Pinpoint the cell where the given text exists, returning its [X, Y] midpoint coordinate. 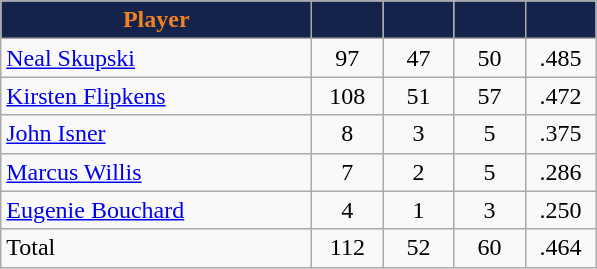
112 [348, 248]
Player [156, 20]
.250 [560, 210]
Eugenie Bouchard [156, 210]
60 [490, 248]
John Isner [156, 134]
52 [418, 248]
Total [156, 248]
Neal Skupski [156, 58]
1 [418, 210]
50 [490, 58]
47 [418, 58]
.464 [560, 248]
8 [348, 134]
51 [418, 96]
57 [490, 96]
2 [418, 172]
.472 [560, 96]
.485 [560, 58]
.375 [560, 134]
.286 [560, 172]
Kirsten Flipkens [156, 96]
108 [348, 96]
4 [348, 210]
7 [348, 172]
97 [348, 58]
Marcus Willis [156, 172]
